Scan for the cell matching the given text and deliver its (x, y) coordinate at center. 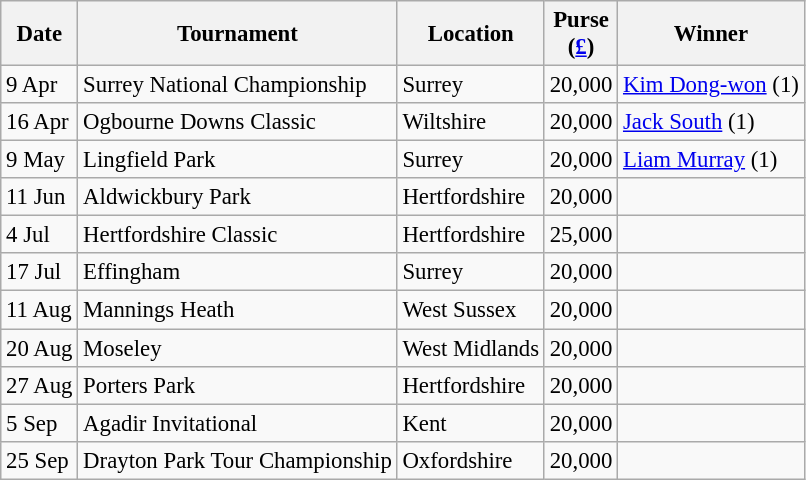
Purse(£) (580, 34)
Kim Dong-won (1) (712, 85)
Drayton Park Tour Championship (238, 460)
9 May (40, 160)
17 Jul (40, 273)
Hertfordshire Classic (238, 235)
Winner (712, 34)
West Midlands (470, 348)
Jack South (1) (712, 122)
Porters Park (238, 385)
16 Apr (40, 122)
9 Apr (40, 85)
Surrey National Championship (238, 85)
Date (40, 34)
Tournament (238, 34)
West Sussex (470, 310)
11 Aug (40, 310)
25,000 (580, 235)
4 Jul (40, 235)
11 Jun (40, 197)
Lingfield Park (238, 160)
Location (470, 34)
5 Sep (40, 423)
Effingham (238, 273)
Kent (470, 423)
Aldwickbury Park (238, 197)
Moseley (238, 348)
Liam Murray (1) (712, 160)
27 Aug (40, 385)
Wiltshire (470, 122)
Mannings Heath (238, 310)
20 Aug (40, 348)
Agadir Invitational (238, 423)
Oxfordshire (470, 460)
Ogbourne Downs Classic (238, 122)
25 Sep (40, 460)
